Search for the cell housing the specified text and yield its (X, Y) center coordinate. 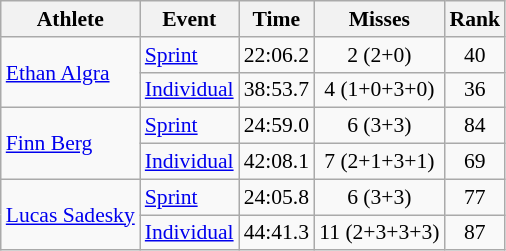
40 (476, 55)
22:06.2 (276, 55)
11 (2+3+3+3) (379, 233)
84 (476, 126)
Athlete (70, 19)
Rank (476, 19)
4 (1+0+3+0) (379, 90)
Finn Berg (70, 144)
38:53.7 (276, 90)
7 (2+1+3+1) (379, 162)
Lucas Sadesky (70, 214)
24:59.0 (276, 126)
Time (276, 19)
Ethan Algra (70, 72)
Misses (379, 19)
24:05.8 (276, 197)
44:41.3 (276, 233)
42:08.1 (276, 162)
77 (476, 197)
2 (2+0) (379, 55)
36 (476, 90)
Event (190, 19)
87 (476, 233)
69 (476, 162)
